Return [X, Y] of the center of cell containing provided text 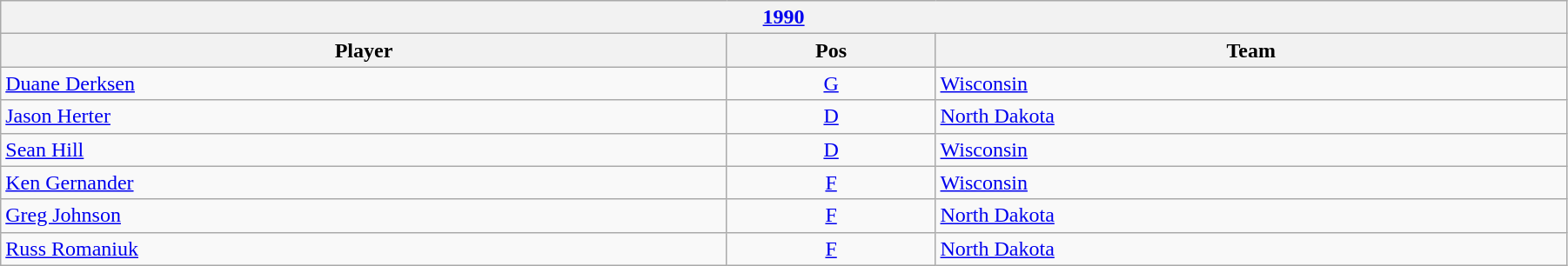
Russ Romaniuk [364, 249]
Duane Derksen [364, 83]
Player [364, 50]
Team [1251, 50]
Greg Johnson [364, 216]
Ken Gernander [364, 183]
Jason Herter [364, 116]
G [831, 83]
Pos [831, 50]
1990 [784, 17]
Sean Hill [364, 150]
